Locate the cell with the specified text and output its (X, Y) center coordinate. 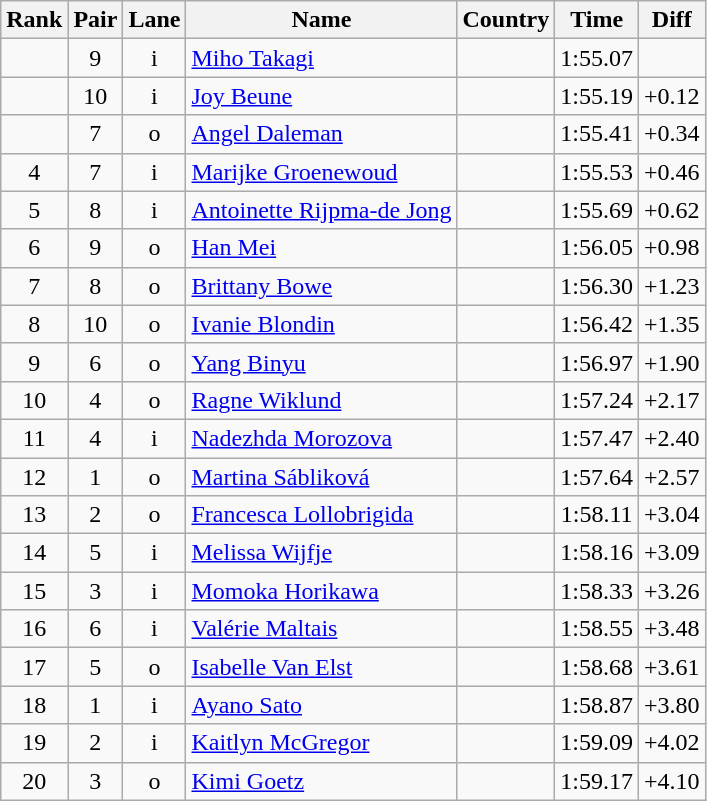
+4.02 (672, 743)
Martina Sábliková (322, 477)
Diff (672, 20)
Time (597, 20)
16 (34, 629)
+2.40 (672, 438)
15 (34, 591)
1:56.42 (597, 324)
+1.23 (672, 286)
Valérie Maltais (322, 629)
1:58.33 (597, 591)
Pair (96, 20)
+3.61 (672, 667)
13 (34, 515)
17 (34, 667)
1:55.19 (597, 96)
+3.04 (672, 515)
1:58.55 (597, 629)
+0.98 (672, 248)
Antoinette Rijpma-de Jong (322, 210)
18 (34, 705)
12 (34, 477)
1:56.05 (597, 248)
+2.17 (672, 400)
Ayano Sato (322, 705)
Kimi Goetz (322, 781)
Ragne Wiklund (322, 400)
Rank (34, 20)
1:58.16 (597, 553)
1:57.64 (597, 477)
1:58.68 (597, 667)
+2.57 (672, 477)
+0.62 (672, 210)
+0.34 (672, 134)
1:59.17 (597, 781)
20 (34, 781)
14 (34, 553)
Ivanie Blondin (322, 324)
1:56.97 (597, 362)
Brittany Bowe (322, 286)
Nadezhda Morozova (322, 438)
Han Mei (322, 248)
1:57.47 (597, 438)
11 (34, 438)
Joy Beune (322, 96)
+1.90 (672, 362)
Marijke Groenewoud (322, 172)
1:58.87 (597, 705)
Country (506, 20)
1:55.53 (597, 172)
Miho Takagi (322, 58)
+4.10 (672, 781)
Melissa Wijfje (322, 553)
1:55.07 (597, 58)
+3.09 (672, 553)
Angel Daleman (322, 134)
Momoka Horikawa (322, 591)
Kaitlyn McGregor (322, 743)
+3.48 (672, 629)
+0.12 (672, 96)
Lane (154, 20)
Francesca Lollobrigida (322, 515)
1:58.11 (597, 515)
+3.80 (672, 705)
+0.46 (672, 172)
Name (322, 20)
1:56.30 (597, 286)
1:55.69 (597, 210)
Isabelle Van Elst (322, 667)
Yang Binyu (322, 362)
+3.26 (672, 591)
19 (34, 743)
1:59.09 (597, 743)
+1.35 (672, 324)
1:55.41 (597, 134)
1:57.24 (597, 400)
